For the text-containing cell, return its midpoint in [x, y] coordinate format. 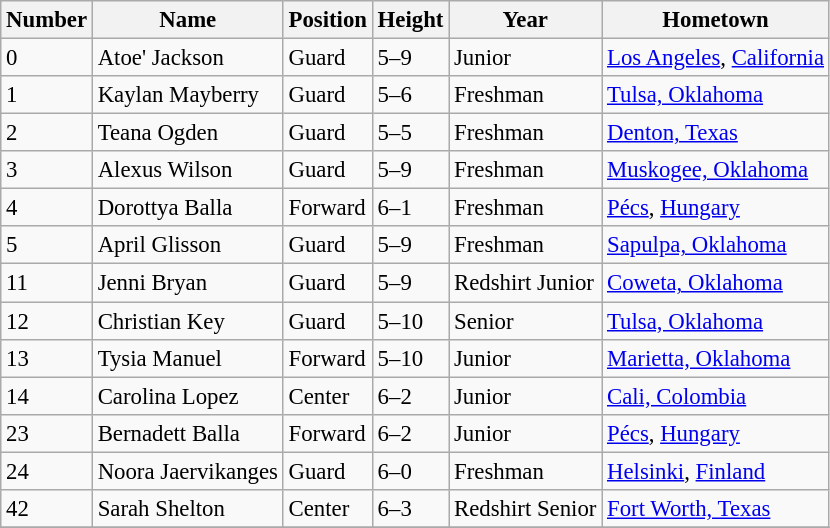
Atoe' Jackson [188, 58]
1 [47, 95]
Fort Worth, Texas [716, 509]
Los Angeles, California [716, 58]
12 [47, 321]
Year [526, 20]
Number [47, 20]
Cali, Colombia [716, 396]
14 [47, 396]
Coweta, Oklahoma [716, 283]
April Glisson [188, 245]
3 [47, 170]
Marietta, Oklahoma [716, 358]
Height [410, 20]
Noora Jaervikanges [188, 471]
11 [47, 283]
24 [47, 471]
Carolina Lopez [188, 396]
Hometown [716, 20]
Sarah Shelton [188, 509]
23 [47, 433]
6–3 [410, 509]
Teana Ogden [188, 133]
5–5 [410, 133]
Name [188, 20]
6–0 [410, 471]
5 [47, 245]
Dorottya Balla [188, 208]
Muskogee, Oklahoma [716, 170]
6–1 [410, 208]
Bernadett Balla [188, 433]
Redshirt Senior [526, 509]
42 [47, 509]
Denton, Texas [716, 133]
Redshirt Junior [526, 283]
0 [47, 58]
Alexus Wilson [188, 170]
Tysia Manuel [188, 358]
Position [328, 20]
2 [47, 133]
13 [47, 358]
Helsinki, Finland [716, 471]
Sapulpa, Oklahoma [716, 245]
Jenni Bryan [188, 283]
5–6 [410, 95]
Christian Key [188, 321]
4 [47, 208]
Senior [526, 321]
Kaylan Mayberry [188, 95]
